Output the [x, y] coordinate of the center of the cell containing the given text.  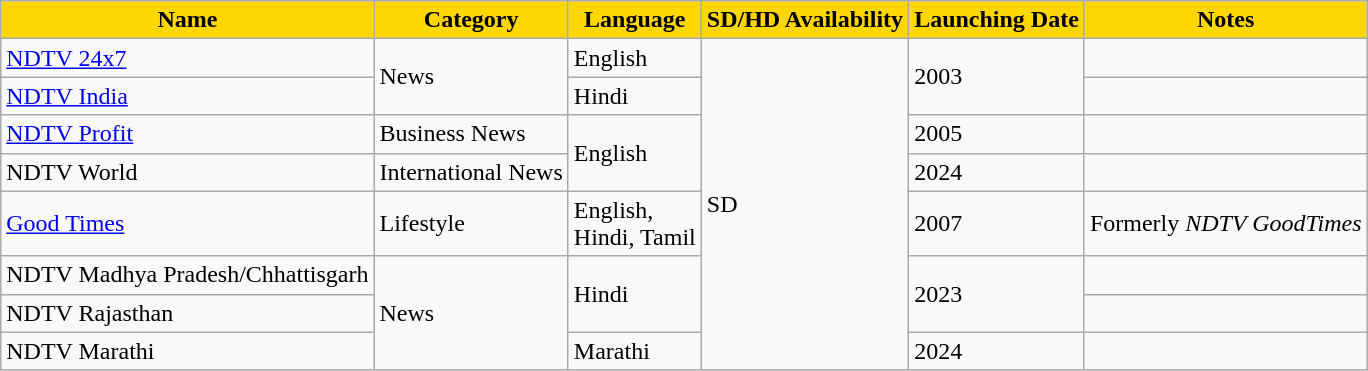
International News [471, 172]
NDTV World [188, 172]
SD [804, 205]
NDTV 24x7 [188, 58]
Name [188, 20]
NDTV Profit [188, 134]
2023 [997, 294]
Notes [1226, 20]
2003 [997, 77]
Marathi [634, 351]
2005 [997, 134]
Good Times [188, 224]
Category [471, 20]
NDTV Rajasthan [188, 313]
NDTV Madhya Pradesh/Chhattisgarh [188, 275]
SD/HD Availability [804, 20]
Formerly NDTV GoodTimes [1226, 224]
English,Hindi, Tamil [634, 224]
2007 [997, 224]
Launching Date [997, 20]
NDTV India [188, 96]
Language [634, 20]
Lifestyle [471, 224]
NDTV Marathi [188, 351]
Business News [471, 134]
